Determine the (X, Y) coordinate at the center of the cell enclosing the given text.  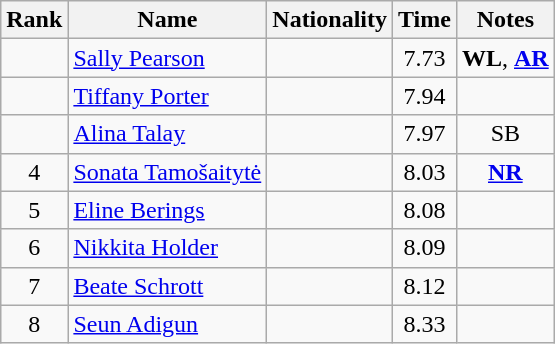
Beate Schrott (168, 286)
Time (425, 20)
Tiffany Porter (168, 96)
6 (34, 248)
7.97 (425, 134)
8.12 (425, 286)
Alina Talay (168, 134)
WL, AR (505, 58)
8.08 (425, 210)
Notes (505, 20)
Rank (34, 20)
Nikkita Holder (168, 248)
Name (168, 20)
7 (34, 286)
7.73 (425, 58)
4 (34, 172)
7.94 (425, 96)
Eline Berings (168, 210)
Nationality (330, 20)
Seun Adigun (168, 324)
NR (505, 172)
SB (505, 134)
8.33 (425, 324)
8 (34, 324)
Sonata Tamošaitytė (168, 172)
Sally Pearson (168, 58)
8.03 (425, 172)
8.09 (425, 248)
5 (34, 210)
